Search for the cell housing the specified text and yield its (X, Y) center coordinate. 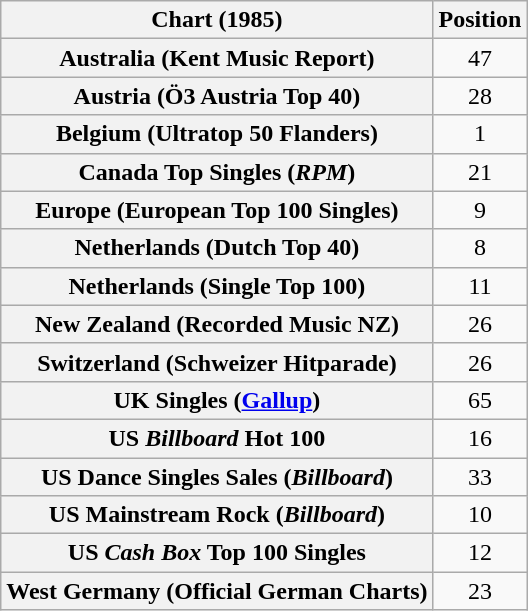
UK Singles (Gallup) (217, 400)
8 (480, 248)
10 (480, 515)
Canada Top Singles (RPM) (217, 172)
US Mainstream Rock (Billboard) (217, 515)
28 (480, 96)
65 (480, 400)
Switzerland (Schweizer Hitparade) (217, 362)
12 (480, 553)
Australia (Kent Music Report) (217, 58)
Chart (1985) (217, 20)
21 (480, 172)
Europe (European Top 100 Singles) (217, 210)
US Cash Box Top 100 Singles (217, 553)
Netherlands (Dutch Top 40) (217, 248)
1 (480, 134)
West Germany (Official German Charts) (217, 591)
33 (480, 477)
US Billboard Hot 100 (217, 438)
US Dance Singles Sales (Billboard) (217, 477)
Position (480, 20)
9 (480, 210)
23 (480, 591)
16 (480, 438)
Austria (Ö3 Austria Top 40) (217, 96)
47 (480, 58)
Netherlands (Single Top 100) (217, 286)
Belgium (Ultratop 50 Flanders) (217, 134)
New Zealand (Recorded Music NZ) (217, 324)
11 (480, 286)
